Return the [X, Y] coordinate for the center point of the cell that contains the specified text.  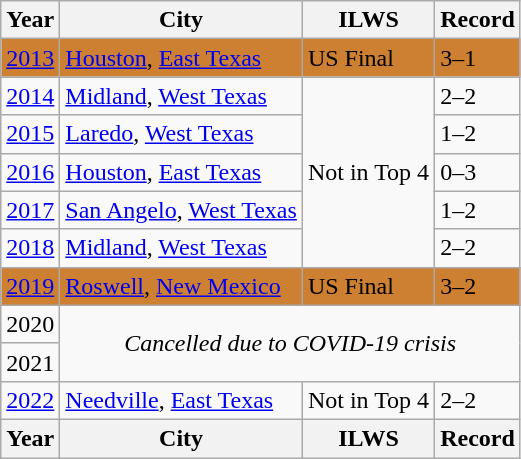
2020 [30, 324]
Roswell, New Mexico [182, 286]
0–3 [478, 172]
2015 [30, 134]
3–2 [478, 286]
Laredo, West Texas [182, 134]
2013 [30, 58]
2022 [30, 400]
3–1 [478, 58]
Cancelled due to COVID-19 crisis [290, 343]
2019 [30, 286]
2018 [30, 248]
Needville, East Texas [182, 400]
2021 [30, 362]
2017 [30, 210]
2016 [30, 172]
San Angelo, West Texas [182, 210]
2014 [30, 96]
